For the text-containing cell, return its midpoint in [x, y] coordinate format. 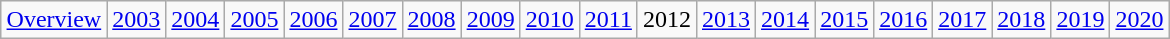
2004 [196, 20]
2006 [314, 20]
Overview [54, 20]
2014 [786, 20]
2012 [666, 20]
2011 [608, 20]
2017 [962, 20]
2007 [372, 20]
2013 [726, 20]
2018 [1022, 20]
2009 [490, 20]
2003 [136, 20]
2010 [550, 20]
2020 [1140, 20]
2016 [904, 20]
2008 [432, 20]
2005 [254, 20]
2019 [1080, 20]
2015 [844, 20]
